From the cell containing the given text, extract its center point as [X, Y] coordinate. 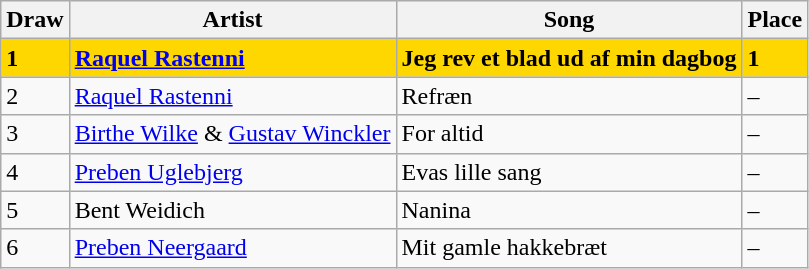
For altid [569, 134]
2 [35, 96]
Birthe Wilke & Gustav Winckler [232, 134]
Refræn [569, 96]
Draw [35, 20]
Place [775, 20]
4 [35, 172]
Nanina [569, 210]
5 [35, 210]
Jeg rev et blad ud af min dagbog [569, 58]
Bent Weidich [232, 210]
Mit gamle hakkebræt [569, 248]
6 [35, 248]
3 [35, 134]
Preben Neergaard [232, 248]
Preben Uglebjerg [232, 172]
Evas lille sang [569, 172]
Artist [232, 20]
Song [569, 20]
